Output the (X, Y) coordinate of the center of the cell containing the given text.  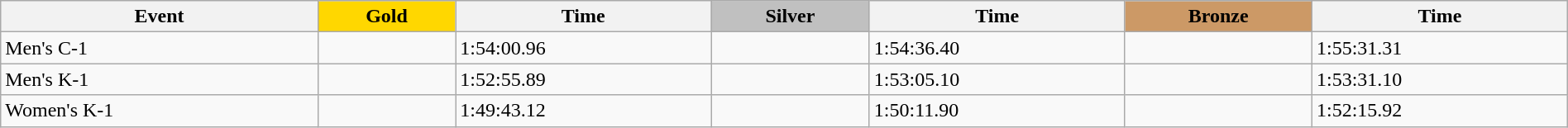
1:53:05.10 (997, 79)
1:52:55.89 (584, 79)
Bronze (1219, 17)
1:53:31.10 (1439, 79)
Men's C-1 (159, 48)
1:54:00.96 (584, 48)
Gold (387, 17)
1:49:43.12 (584, 111)
1:54:36.40 (997, 48)
Women's K-1 (159, 111)
Event (159, 17)
1:55:31.31 (1439, 48)
Men's K-1 (159, 79)
Silver (791, 17)
1:50:11.90 (997, 111)
1:52:15.92 (1439, 111)
